Locate the cell with the specified text and output its (x, y) center coordinate. 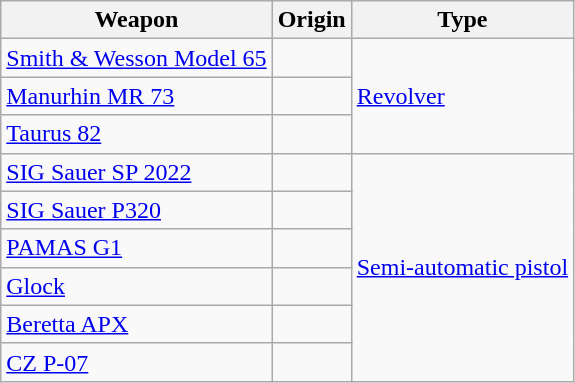
SIG Sauer P320 (136, 210)
Semi-automatic pistol (462, 267)
Taurus 82 (136, 134)
SIG Sauer SP 2022 (136, 172)
Glock (136, 286)
CZ P-07 (136, 362)
Weapon (136, 20)
Beretta APX (136, 324)
Smith & Wesson Model 65 (136, 58)
Revolver (462, 96)
PAMAS G1 (136, 248)
Origin (312, 20)
Manurhin MR 73 (136, 96)
Type (462, 20)
